Return [x, y] of the center of cell containing provided text 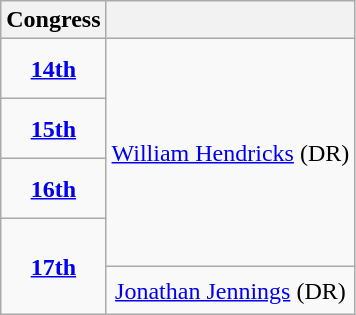
14th [54, 69]
Jonathan Jennings (DR) [230, 291]
Congress [54, 20]
17th [54, 267]
William Hendricks (DR) [230, 153]
16th [54, 189]
15th [54, 129]
